Capture the cell that displays the provided text and extract its (x, y) central coordinate. 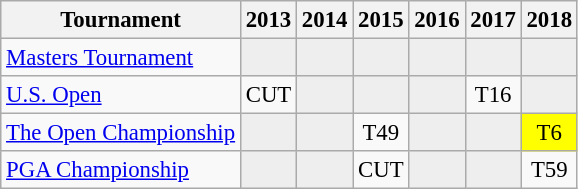
Masters Tournament (121, 58)
2014 (325, 20)
2013 (268, 20)
U.S. Open (121, 95)
The Open Championship (121, 133)
2018 (549, 20)
2017 (493, 20)
T59 (549, 170)
2016 (437, 20)
T49 (381, 133)
T6 (549, 133)
2015 (381, 20)
T16 (493, 95)
PGA Championship (121, 170)
Tournament (121, 20)
